From the cell containing the given text, extract its center point as (X, Y) coordinate. 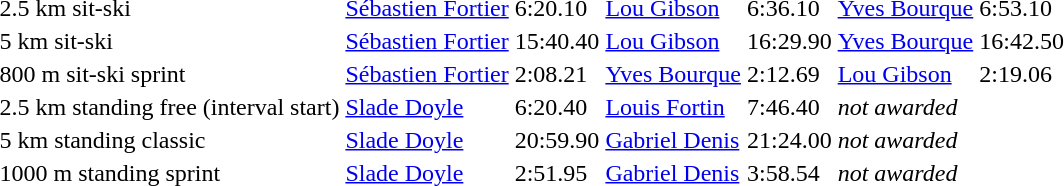
2:08.21 (557, 74)
15:40.40 (557, 41)
Louis Fortin (674, 107)
7:46.40 (789, 107)
2:12.69 (789, 74)
16:29.90 (789, 41)
21:24.00 (789, 140)
Gabriel Denis (674, 140)
6:20.40 (557, 107)
20:59.90 (557, 140)
